Scan for the cell matching the given text and deliver its (X, Y) coordinate at center. 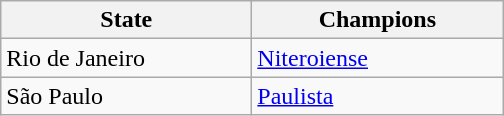
Niteroiense (378, 58)
Paulista (378, 96)
Rio de Janeiro (126, 58)
São Paulo (126, 96)
State (126, 20)
Champions (378, 20)
